Return the [X, Y] coordinate for the center point of the cell that contains the specified text.  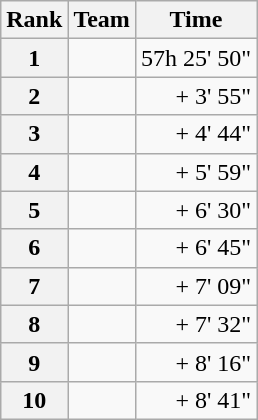
57h 25' 50" [196, 58]
6 [34, 248]
3 [34, 134]
+ 3' 55" [196, 96]
+ 4' 44" [196, 134]
Team [102, 20]
+ 6' 30" [196, 210]
Rank [34, 20]
+ 8' 41" [196, 400]
9 [34, 362]
5 [34, 210]
2 [34, 96]
Time [196, 20]
4 [34, 172]
8 [34, 324]
+ 7' 09" [196, 286]
1 [34, 58]
+ 6' 45" [196, 248]
+ 7' 32" [196, 324]
+ 8' 16" [196, 362]
+ 5' 59" [196, 172]
10 [34, 400]
7 [34, 286]
